Detect which cell encompasses the target text, then output its [x, y] center coordinate. 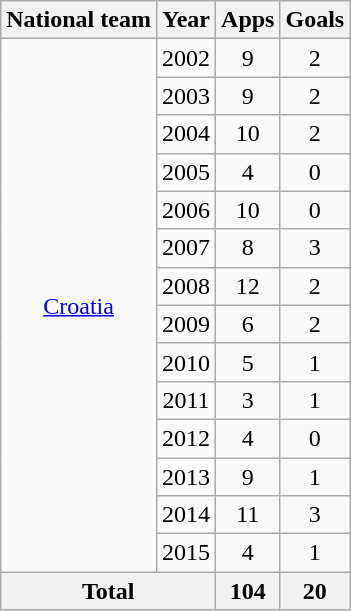
2012 [186, 438]
2008 [186, 286]
2005 [186, 172]
20 [315, 591]
8 [248, 248]
11 [248, 515]
2011 [186, 400]
2007 [186, 248]
6 [248, 324]
Total [108, 591]
12 [248, 286]
2003 [186, 96]
2002 [186, 58]
5 [248, 362]
2009 [186, 324]
Goals [315, 20]
2006 [186, 210]
2015 [186, 553]
2013 [186, 477]
104 [248, 591]
Apps [248, 20]
2004 [186, 134]
Year [186, 20]
2010 [186, 362]
Croatia [79, 306]
2014 [186, 515]
National team [79, 20]
